Determine the [x, y] coordinate at the center of the cell enclosing the given text.  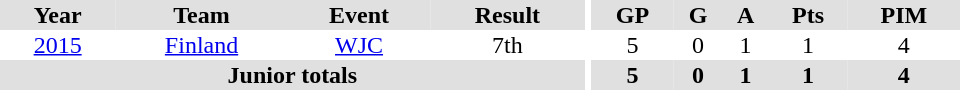
Year [58, 15]
Team [202, 15]
7th [507, 45]
G [698, 15]
A [746, 15]
2015 [58, 45]
GP [632, 15]
Event [359, 15]
Result [507, 15]
Junior totals [292, 75]
Pts [808, 15]
WJC [359, 45]
PIM [904, 15]
Finland [202, 45]
